For the text-containing cell, return its midpoint in [X, Y] coordinate format. 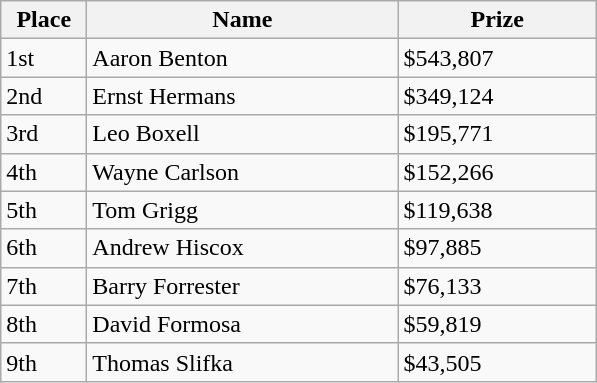
Wayne Carlson [242, 172]
Thomas Slifka [242, 362]
Barry Forrester [242, 286]
$43,505 [498, 362]
$152,266 [498, 172]
Place [44, 20]
8th [44, 324]
Name [242, 20]
$59,819 [498, 324]
5th [44, 210]
2nd [44, 96]
$119,638 [498, 210]
9th [44, 362]
$543,807 [498, 58]
Leo Boxell [242, 134]
$97,885 [498, 248]
6th [44, 248]
Ernst Hermans [242, 96]
Tom Grigg [242, 210]
Prize [498, 20]
Andrew Hiscox [242, 248]
$349,124 [498, 96]
David Formosa [242, 324]
7th [44, 286]
3rd [44, 134]
Aaron Benton [242, 58]
$195,771 [498, 134]
$76,133 [498, 286]
4th [44, 172]
1st [44, 58]
